Scan for the cell matching the given text and deliver its [x, y] coordinate at center. 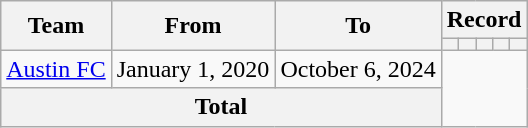
Austin FC [56, 69]
From [193, 26]
October 6, 2024 [358, 69]
To [358, 26]
January 1, 2020 [193, 69]
Total [222, 107]
Team [56, 26]
Record [484, 20]
